For the text-containing cell, return its midpoint in (X, Y) coordinate format. 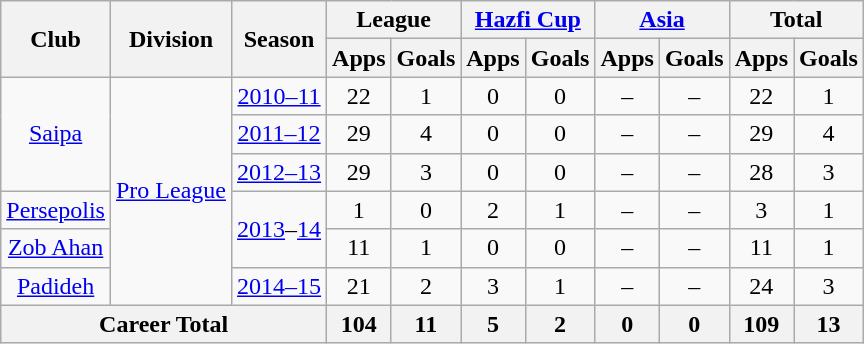
League (394, 20)
109 (761, 324)
Division (170, 39)
Pro League (170, 191)
Padideh (56, 286)
2010–11 (280, 96)
13 (829, 324)
2012–13 (280, 172)
5 (493, 324)
Club (56, 39)
2011–12 (280, 134)
Hazfi Cup (528, 20)
2013–14 (280, 229)
21 (359, 286)
Total (796, 20)
2014–15 (280, 286)
Season (280, 39)
Asia (662, 20)
104 (359, 324)
Zob Ahan (56, 248)
Persepolis (56, 210)
Career Total (164, 324)
28 (761, 172)
24 (761, 286)
Saipa (56, 134)
